From the cell containing the given text, extract its center point as (x, y) coordinate. 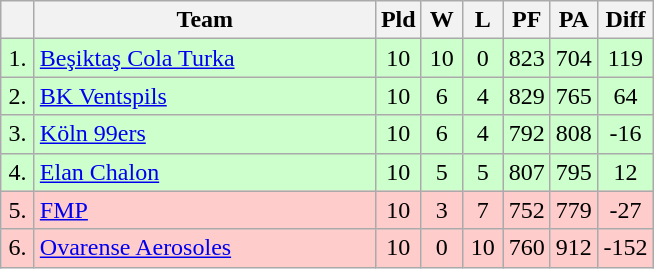
W (442, 20)
823 (526, 58)
119 (625, 58)
779 (574, 210)
BK Ventspils (204, 96)
760 (526, 248)
912 (574, 248)
6. (18, 248)
Beşiktaş Cola Turka (204, 58)
3 (442, 210)
Ovarense Aerosoles (204, 248)
765 (574, 96)
Köln 99ers (204, 134)
1. (18, 58)
Diff (625, 20)
FMP (204, 210)
PA (574, 20)
-152 (625, 248)
752 (526, 210)
Team (204, 20)
807 (526, 172)
795 (574, 172)
Elan Chalon (204, 172)
Pld (398, 20)
-16 (625, 134)
2. (18, 96)
792 (526, 134)
829 (526, 96)
704 (574, 58)
5. (18, 210)
64 (625, 96)
3. (18, 134)
PF (526, 20)
808 (574, 134)
L (482, 20)
7 (482, 210)
-27 (625, 210)
12 (625, 172)
4. (18, 172)
